Locate the cell with the specified text and output its [X, Y] center coordinate. 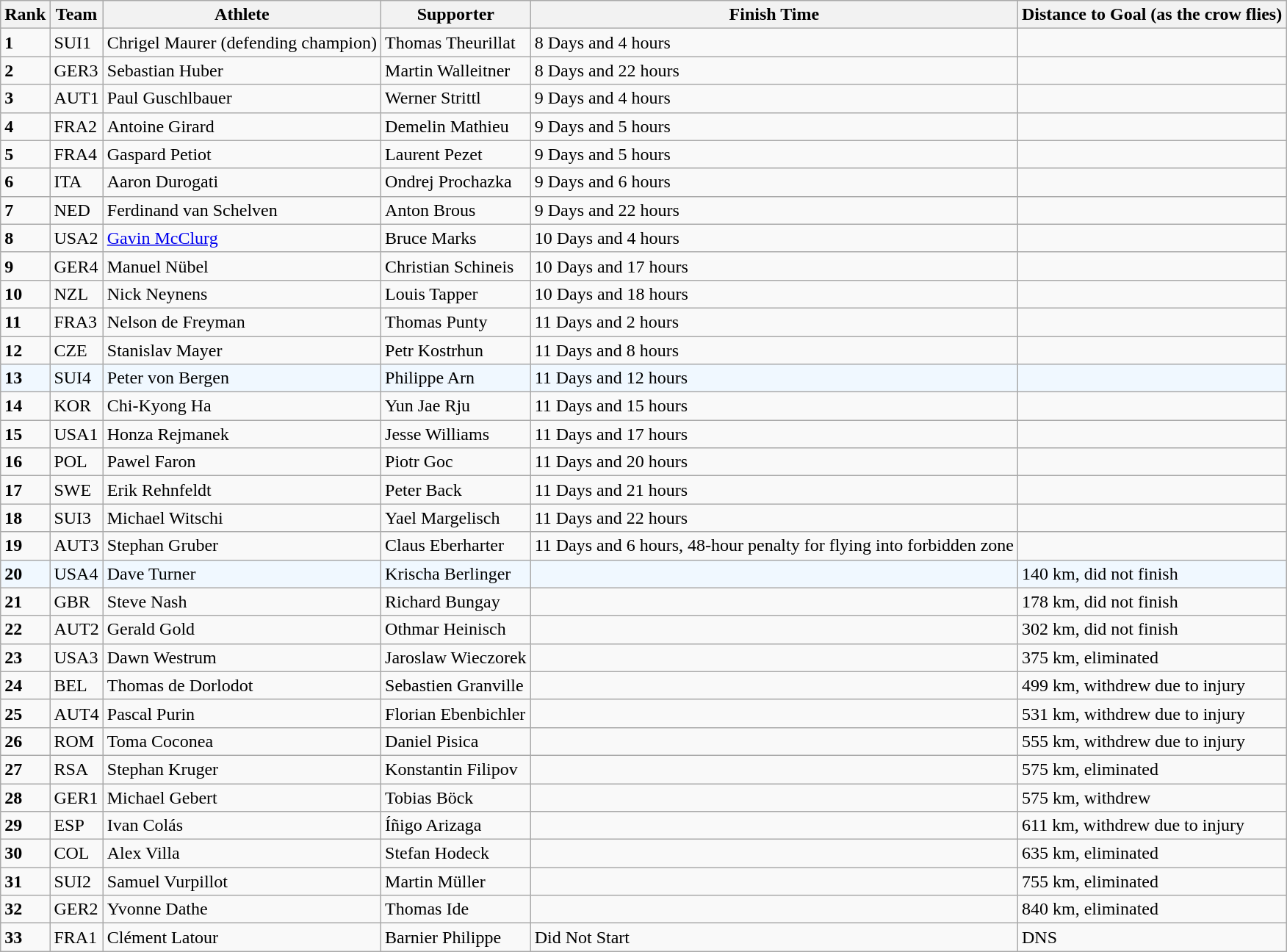
AUT4 [76, 713]
11 Days and 12 hours [774, 378]
Yvonne Dathe [242, 909]
Michael Witschi [242, 518]
178 km, did not finish [1152, 602]
Thomas Ide [456, 909]
Clément Latour [242, 937]
140 km, did not finish [1152, 574]
GER3 [76, 71]
SUI1 [76, 43]
DNS [1152, 937]
9 Days and 6 hours [774, 182]
Jesse Williams [456, 434]
Ivan Colás [242, 826]
375 km, eliminated [1152, 657]
Jaroslaw Wieczorek [456, 657]
Toma Coconea [242, 741]
Yael Margelisch [456, 518]
Thomas Punty [456, 322]
Chi-Kyong Ha [242, 406]
33 [25, 937]
755 km, eliminated [1152, 881]
Sebastian Huber [242, 71]
Finish Time [774, 15]
9 [25, 266]
Richard Bungay [456, 602]
3 [25, 98]
11 Days and 6 hours, 48-hour penalty for flying into forbidden zone [774, 546]
Stanislav Mayer [242, 350]
Steve Nash [242, 602]
19 [25, 546]
FRA1 [76, 937]
21 [25, 602]
11 Days and 15 hours [774, 406]
Piotr Goc [456, 462]
531 km, withdrew due to injury [1152, 713]
Louis Tapper [456, 294]
BEL [76, 685]
Thomas de Dorlodot [242, 685]
USA4 [76, 574]
Rank [25, 15]
18 [25, 518]
Manuel Nübel [242, 266]
11 Days and 20 hours [774, 462]
26 [25, 741]
Gavin McClurg [242, 238]
KOR [76, 406]
Barnier Philippe [456, 937]
611 km, withdrew due to injury [1152, 826]
30 [25, 854]
11 Days and 17 hours [774, 434]
ITA [76, 182]
GER4 [76, 266]
Peter Back [456, 490]
28 [25, 797]
11 [25, 322]
11 Days and 2 hours [774, 322]
5 [25, 154]
10 Days and 4 hours [774, 238]
USA2 [76, 238]
302 km, did not finish [1152, 630]
FRA2 [76, 126]
AUT2 [76, 630]
AUT1 [76, 98]
Christian Schineis [456, 266]
Athlete [242, 15]
Bruce Marks [456, 238]
Nelson de Freyman [242, 322]
840 km, eliminated [1152, 909]
15 [25, 434]
NZL [76, 294]
7 [25, 210]
9 Days and 22 hours [774, 210]
Samuel Vurpillot [242, 881]
Gaspard Petiot [242, 154]
Team [76, 15]
16 [25, 462]
9 Days and 4 hours [774, 98]
Distance to Goal (as the crow flies) [1152, 15]
Claus Eberharter [456, 546]
Alex Villa [242, 854]
Sebastien Granville [456, 685]
SUI3 [76, 518]
22 [25, 630]
FRA4 [76, 154]
575 km, eliminated [1152, 769]
25 [25, 713]
Íñigo Arizaga [456, 826]
10 Days and 17 hours [774, 266]
GER1 [76, 797]
CZE [76, 350]
Pascal Purin [242, 713]
1 [25, 43]
23 [25, 657]
Tobias Böck [456, 797]
Did Not Start [774, 937]
17 [25, 490]
24 [25, 685]
USA3 [76, 657]
575 km, withdrew [1152, 797]
31 [25, 881]
Philippe Arn [456, 378]
SUI4 [76, 378]
4 [25, 126]
Gerald Gold [242, 630]
635 km, eliminated [1152, 854]
11 Days and 8 hours [774, 350]
Stephan Kruger [242, 769]
Anton Brous [456, 210]
Petr Kostrhun [456, 350]
13 [25, 378]
Honza Rejmanek [242, 434]
POL [76, 462]
RSA [76, 769]
SUI2 [76, 881]
Dave Turner [242, 574]
555 km, withdrew due to injury [1152, 741]
Demelin Mathieu [456, 126]
8 Days and 4 hours [774, 43]
Antoine Girard [242, 126]
Supporter [456, 15]
Werner Strittl [456, 98]
ESP [76, 826]
FRA3 [76, 322]
Florian Ebenbichler [456, 713]
2 [25, 71]
Chrigel Maurer (defending champion) [242, 43]
Martin Müller [456, 881]
AUT3 [76, 546]
10 Days and 18 hours [774, 294]
GER2 [76, 909]
Dawn Westrum [242, 657]
Martin Walleitner [456, 71]
Nick Neynens [242, 294]
Laurent Pezet [456, 154]
Othmar Heinisch [456, 630]
Paul Guschlbauer [242, 98]
6 [25, 182]
8 [25, 238]
11 Days and 21 hours [774, 490]
Krischa Berlinger [456, 574]
Stefan Hodeck [456, 854]
Aaron Durogati [242, 182]
12 [25, 350]
32 [25, 909]
Ondrej Prochazka [456, 182]
8 Days and 22 hours [774, 71]
Pawel Faron [242, 462]
Stephan Gruber [242, 546]
Yun Jae Rju [456, 406]
USA1 [76, 434]
ROM [76, 741]
499 km, withdrew due to injury [1152, 685]
Peter von Bergen [242, 378]
SWE [76, 490]
NED [76, 210]
Konstantin Filipov [456, 769]
27 [25, 769]
Daniel Pisica [456, 741]
10 [25, 294]
GBR [76, 602]
Ferdinand van Schelven [242, 210]
Thomas Theurillat [456, 43]
Michael Gebert [242, 797]
11 Days and 22 hours [774, 518]
COL [76, 854]
20 [25, 574]
29 [25, 826]
Erik Rehnfeldt [242, 490]
14 [25, 406]
